Provide the (x, y) coordinate of the cell's center where the given text is located.  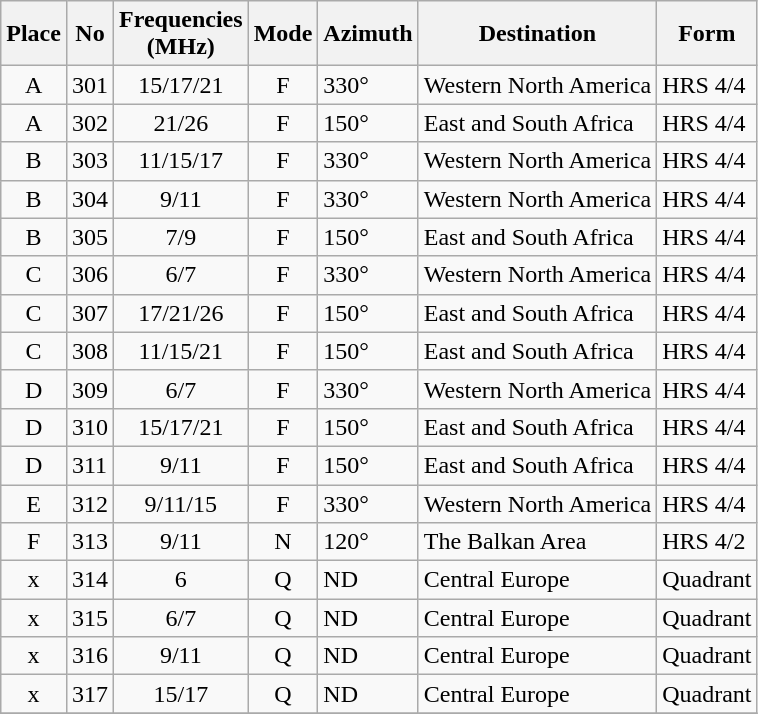
9/11/15 (182, 503)
17/21/26 (182, 313)
E (34, 503)
No (90, 34)
314 (90, 580)
301 (90, 85)
302 (90, 123)
Azimuth (368, 34)
Place (34, 34)
11/15/17 (182, 161)
6 (182, 580)
HRS 4/2 (707, 542)
317 (90, 694)
311 (90, 465)
312 (90, 503)
7/9 (182, 237)
Frequencies(MHz) (182, 34)
303 (90, 161)
307 (90, 313)
305 (90, 237)
309 (90, 389)
304 (90, 199)
120° (368, 542)
Destination (537, 34)
The Balkan Area (537, 542)
N (283, 542)
315 (90, 618)
11/15/21 (182, 351)
308 (90, 351)
310 (90, 427)
313 (90, 542)
Mode (283, 34)
15/17 (182, 694)
316 (90, 656)
Form (707, 34)
306 (90, 275)
21/26 (182, 123)
